Return the [x, y] coordinate for the center point of the cell that contains the specified text.  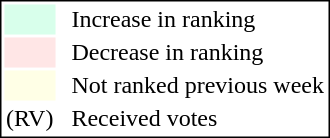
Decrease in ranking [198, 53]
Increase in ranking [198, 19]
Received votes [198, 119]
(RV) [29, 119]
Not ranked previous week [198, 85]
